Search for the cell housing the specified text and yield its (x, y) center coordinate. 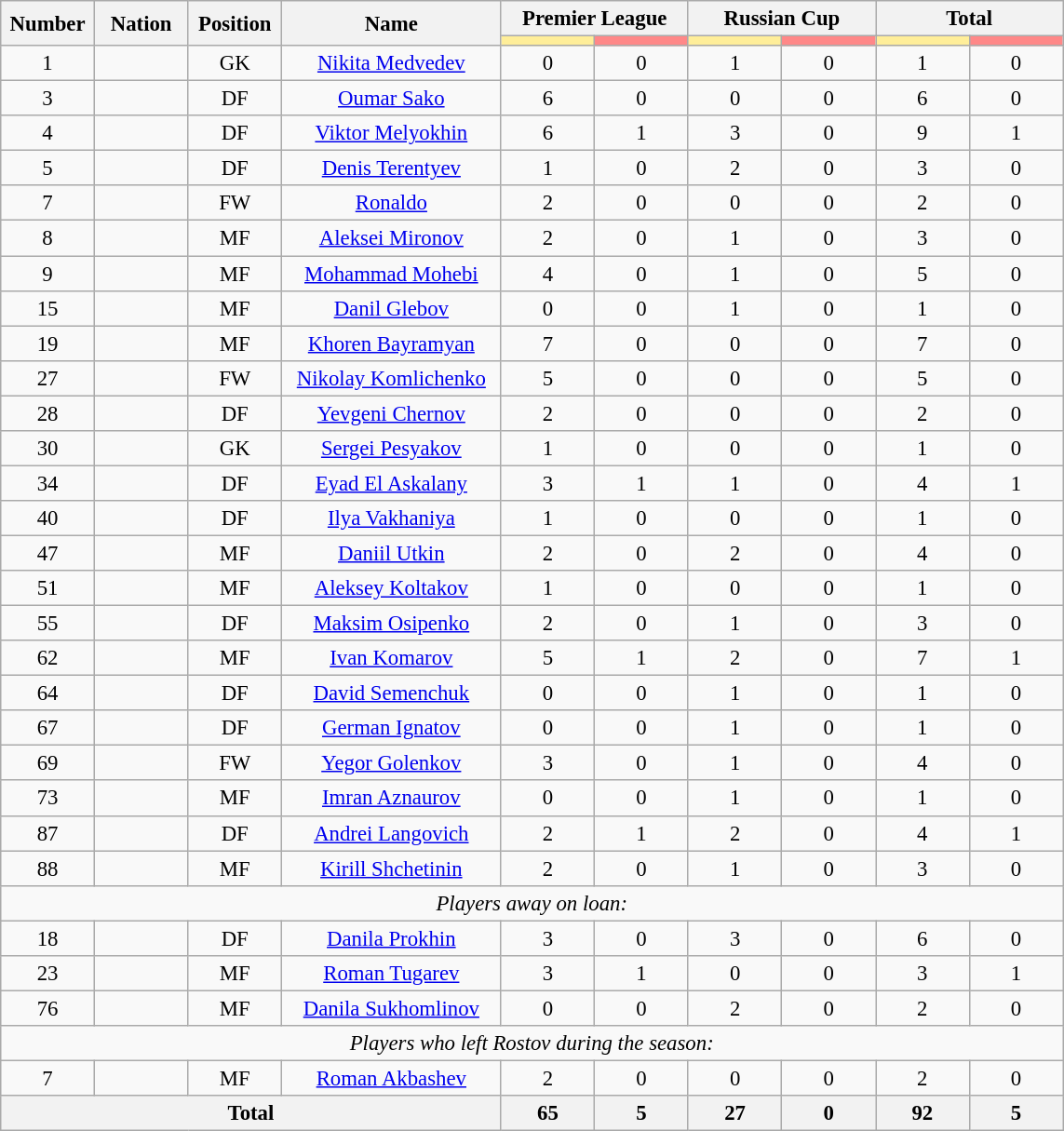
Name (392, 23)
Number (48, 23)
Aleksei Mironov (392, 238)
92 (922, 1113)
Aleksey Koltakov (392, 588)
Nikolay Komlichenko (392, 378)
Yevgeni Chernov (392, 413)
Yegor Golenkov (392, 763)
German Ignatov (392, 728)
19 (48, 343)
34 (48, 483)
87 (48, 833)
8 (48, 238)
76 (48, 1008)
Russian Cup (782, 19)
Roman Tugarev (392, 974)
Viktor Melyokhin (392, 133)
69 (48, 763)
64 (48, 693)
40 (48, 518)
28 (48, 413)
Ronaldo (392, 204)
Kirill Shchetinin (392, 868)
18 (48, 938)
51 (48, 588)
Premier League (594, 19)
67 (48, 728)
62 (48, 658)
Mohammad Mohebi (392, 274)
Nation (141, 23)
47 (48, 553)
Danil Glebov (392, 308)
Andrei Langovich (392, 833)
Daniil Utkin (392, 553)
Khoren Bayramyan (392, 343)
Imran Aznaurov (392, 799)
Sergei Pesyakov (392, 449)
55 (48, 624)
Roman Akbashev (392, 1078)
Danila Sukhomlinov (392, 1008)
88 (48, 868)
Position (235, 23)
Players away on loan: (532, 903)
23 (48, 974)
Maksim Osipenko (392, 624)
Danila Prokhin (392, 938)
Eyad El Askalany (392, 483)
David Semenchuk (392, 693)
Ilya Vakhaniya (392, 518)
73 (48, 799)
Nikita Medvedev (392, 63)
Players who left Rostov during the season: (532, 1043)
65 (547, 1113)
30 (48, 449)
15 (48, 308)
Ivan Komarov (392, 658)
Oumar Sako (392, 99)
Denis Terentyev (392, 168)
